Output the (x, y) coordinate of the center of the cell containing the given text.  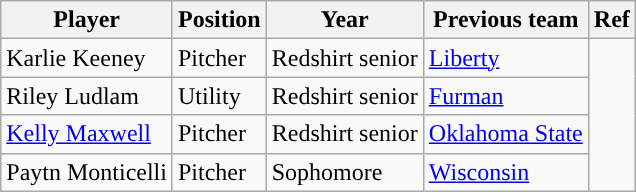
Position (219, 20)
Previous team (506, 20)
Wisconsin (506, 172)
Furman (506, 96)
Kelly Maxwell (87, 134)
Riley Ludlam (87, 96)
Liberty (506, 58)
Year (344, 20)
Sophomore (344, 172)
Utility (219, 96)
Ref (612, 20)
Paytn Monticelli (87, 172)
Player (87, 20)
Karlie Keeney (87, 58)
Oklahoma State (506, 134)
